Locate the cell with the specified text and output its [x, y] center coordinate. 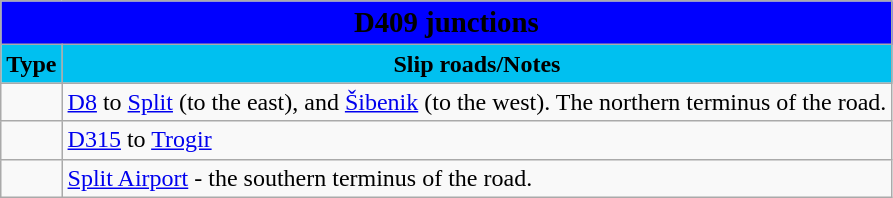
D409 junctions [446, 23]
D315 to Trogir [477, 140]
Type [32, 64]
Slip roads/Notes [477, 64]
Split Airport - the southern terminus of the road. [477, 178]
D8 to Split (to the east), and Šibenik (to the west). The northern terminus of the road. [477, 102]
